Return the [X, Y] coordinate for the center point of the cell that contains the specified text.  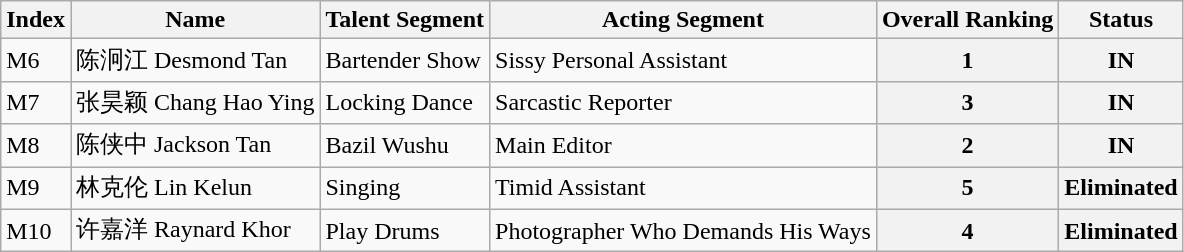
Photographer Who Demands His Ways [684, 230]
张昊颖 Chang Hao Ying [194, 102]
Locking Dance [405, 102]
Main Editor [684, 146]
Talent Segment [405, 20]
M9 [36, 188]
5 [967, 188]
Index [36, 20]
3 [967, 102]
Singing [405, 188]
Name [194, 20]
2 [967, 146]
陈侠中 Jackson Tan [194, 146]
许嘉洋 Raynard Khor [194, 230]
1 [967, 60]
Status [1121, 20]
Acting Segment [684, 20]
Bazil Wushu [405, 146]
4 [967, 230]
Sissy Personal Assistant [684, 60]
Play Drums [405, 230]
M7 [36, 102]
M6 [36, 60]
Sarcastic Reporter [684, 102]
Bartender Show [405, 60]
陈泂江 Desmond Tan [194, 60]
Timid Assistant [684, 188]
M8 [36, 146]
林克伦 Lin Kelun [194, 188]
M10 [36, 230]
Overall Ranking [967, 20]
